Provide the [x, y] coordinate of the cell's center where the given text is located.  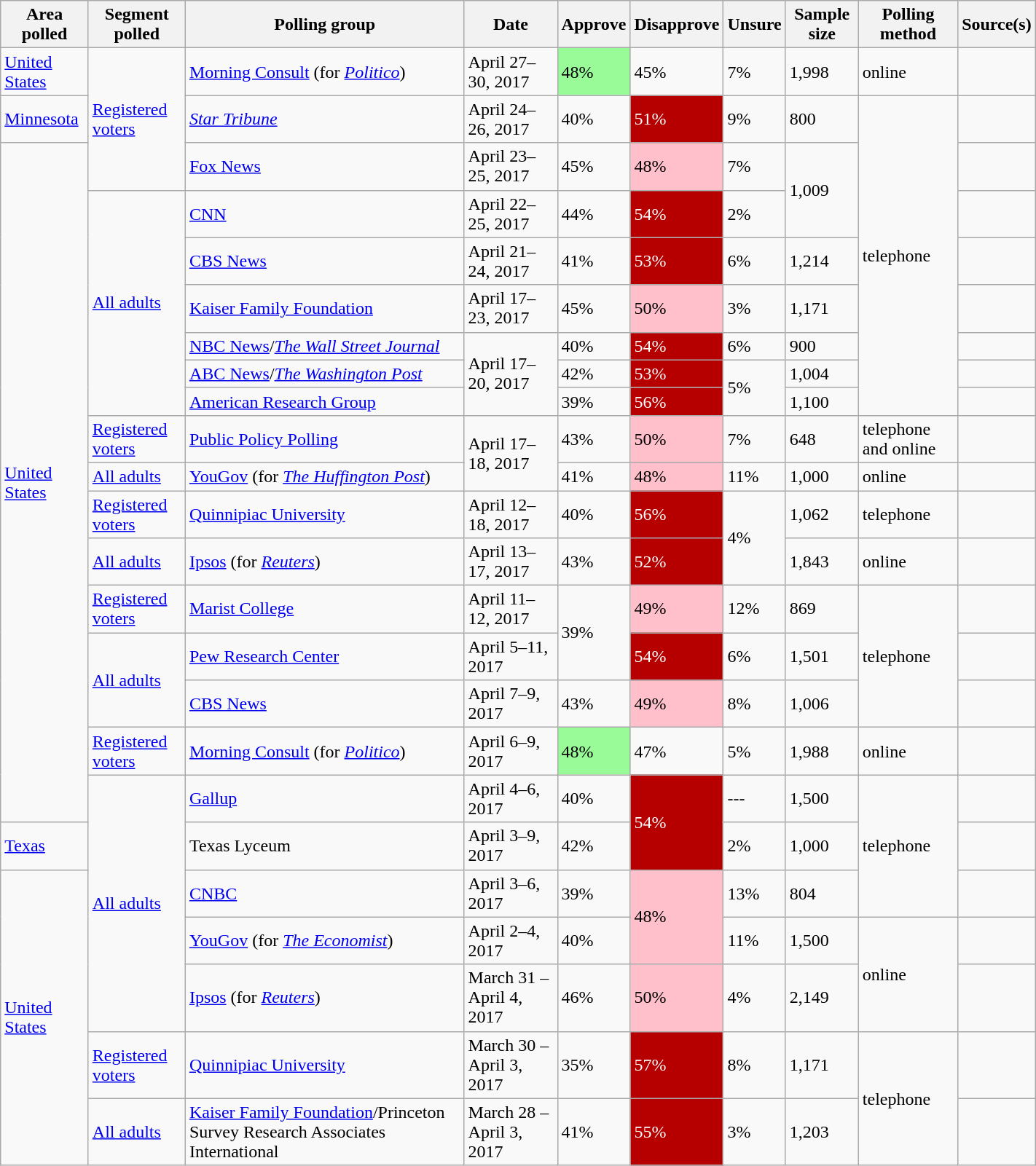
Source(s) [997, 25]
1,998 [822, 71]
Date [511, 25]
Public Policy Polling [325, 438]
Gallup [325, 798]
April 17–18, 2017 [511, 453]
1,006 [822, 704]
April 5–11, 2017 [511, 657]
April 3–9, 2017 [511, 846]
--- [755, 798]
35% [594, 1065]
804 [822, 893]
April 12–18, 2017 [511, 514]
April 24–26, 2017 [511, 119]
April 7–9, 2017 [511, 704]
2,149 [822, 998]
869 [822, 609]
Fox News [325, 166]
Kaiser Family Foundation/Princeton Survey Research Associates International [325, 1132]
April 3–6, 2017 [511, 893]
Approve [594, 25]
April 6–9, 2017 [511, 752]
April 27–30, 2017 [511, 71]
1,062 [822, 514]
April 11–12, 2017 [511, 609]
Pew Research Center [325, 657]
1,843 [822, 562]
1,203 [822, 1132]
52% [677, 562]
55% [677, 1132]
1,004 [822, 374]
Unsure [755, 25]
March 28 – April 3, 2017 [511, 1132]
Texas Lyceum [325, 846]
American Research Group [325, 401]
1,988 [822, 752]
1,501 [822, 657]
YouGov (for The Economist) [325, 941]
CNBC [325, 893]
telephone and online [908, 438]
12% [755, 609]
April 13–17, 2017 [511, 562]
51% [677, 119]
April 4–6, 2017 [511, 798]
Polling method [908, 25]
900 [822, 346]
Marist College [325, 609]
44% [594, 214]
Sample size [822, 25]
13% [755, 893]
April 22–25, 2017 [511, 214]
Polling group [325, 25]
Disapprove [677, 25]
Segment polled [137, 25]
March 31 – April 4, 2017 [511, 998]
57% [677, 1065]
April 17–20, 2017 [511, 374]
800 [822, 119]
47% [677, 752]
Star Tribune [325, 119]
1,100 [822, 401]
1,214 [822, 261]
April 2–4, 2017 [511, 941]
CNN [325, 214]
March 30 – April 3, 2017 [511, 1065]
April 21–24, 2017 [511, 261]
9% [755, 119]
46% [594, 998]
Texas [45, 846]
Kaiser Family Foundation [325, 309]
April 17–23, 2017 [511, 309]
April 23–25, 2017 [511, 166]
Minnesota [45, 119]
ABC News/The Washington Post [325, 374]
Area polled [45, 25]
648 [822, 438]
YouGov (for The Huffington Post) [325, 476]
1,009 [822, 190]
NBC News/The Wall Street Journal [325, 346]
